Output the [x, y] coordinate of the center of the cell containing the given text.  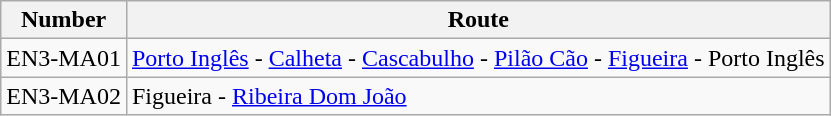
Route [478, 20]
EN3-MA01 [64, 58]
EN3-MA02 [64, 96]
Number [64, 20]
Figueira - Ribeira Dom João [478, 96]
Porto Inglês - Calheta - Cascabulho - Pilão Cão - Figueira - Porto Inglês [478, 58]
